Extract the [x, y] coordinate from the center of the cell holding the provided text.  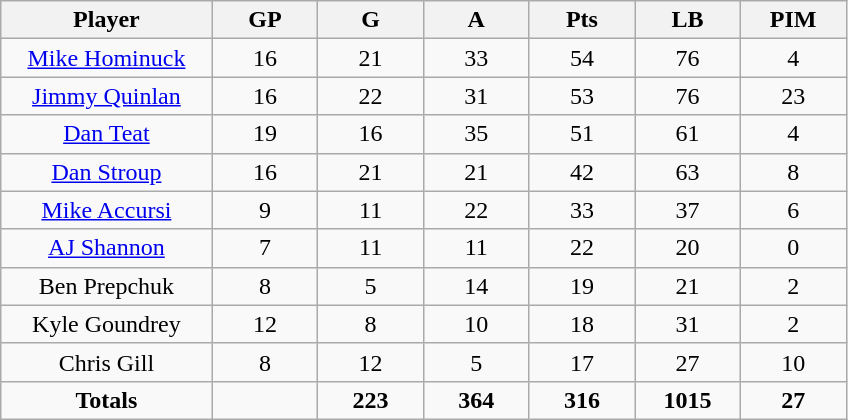
17 [582, 362]
1015 [688, 400]
Pts [582, 20]
Totals [106, 400]
PIM [793, 20]
Dan Stroup [106, 172]
364 [476, 400]
A [476, 20]
Chris Gill [106, 362]
Jimmy Quinlan [106, 96]
Kyle Goundrey [106, 324]
Dan Teat [106, 134]
18 [582, 324]
Ben Prepchuk [106, 286]
20 [688, 248]
63 [688, 172]
61 [688, 134]
LB [688, 20]
Mike Accursi [106, 210]
GP [265, 20]
23 [793, 96]
AJ Shannon [106, 248]
53 [582, 96]
35 [476, 134]
51 [582, 134]
9 [265, 210]
0 [793, 248]
316 [582, 400]
Player [106, 20]
14 [476, 286]
42 [582, 172]
G [371, 20]
223 [371, 400]
6 [793, 210]
54 [582, 58]
7 [265, 248]
Mike Hominuck [106, 58]
37 [688, 210]
